Find where the given text appears and provide that cell's center as [x, y] coordinate. 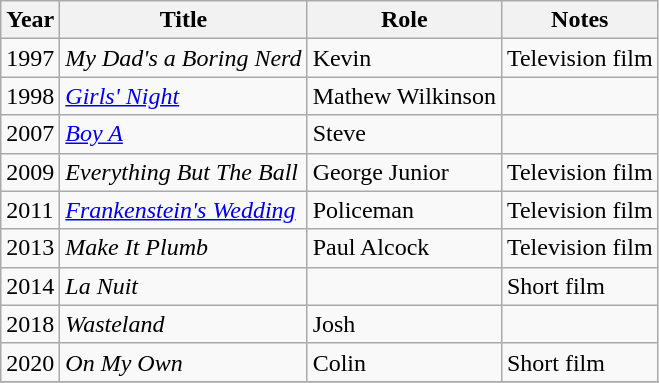
Boy A [184, 134]
1998 [30, 96]
2011 [30, 210]
2013 [30, 248]
Kevin [404, 58]
Paul Alcock [404, 248]
Make It Plumb [184, 248]
Notes [580, 20]
Role [404, 20]
Steve [404, 134]
2018 [30, 324]
1997 [30, 58]
2009 [30, 172]
2007 [30, 134]
Year [30, 20]
Girls' Night [184, 96]
La Nuit [184, 286]
George Junior [404, 172]
Josh [404, 324]
Mathew Wilkinson [404, 96]
Colin [404, 362]
2014 [30, 286]
2020 [30, 362]
Everything But The Ball [184, 172]
Frankenstein's Wedding [184, 210]
Policeman [404, 210]
Wasteland [184, 324]
My Dad's a Boring Nerd [184, 58]
Title [184, 20]
On My Own [184, 362]
